Output the [X, Y] coordinate of the center of the cell containing the given text.  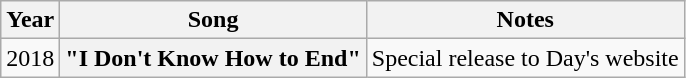
2018 [30, 58]
Special release to Day's website [525, 58]
Song [213, 20]
Notes [525, 20]
Year [30, 20]
"I Don't Know How to End" [213, 58]
